Search for the cell housing the specified text and yield its (X, Y) center coordinate. 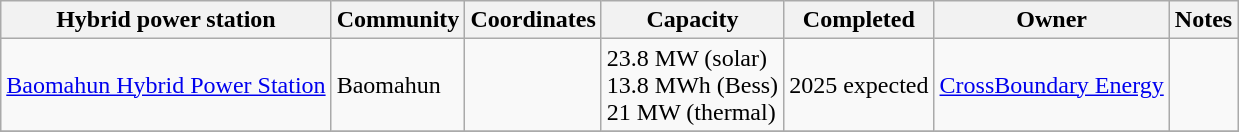
Hybrid power station (166, 20)
Coordinates (533, 20)
23.8 MW (solar)13.8 MWh (Bess)21 MW (thermal) (692, 85)
Completed (859, 20)
Baomahun (398, 85)
Owner (1052, 20)
Community (398, 20)
Baomahun Hybrid Power Station (166, 85)
CrossBoundary Energy (1052, 85)
Notes (1203, 20)
Capacity (692, 20)
2025 expected (859, 85)
